Return the (x, y) coordinate for the center point of the cell that contains the specified text.  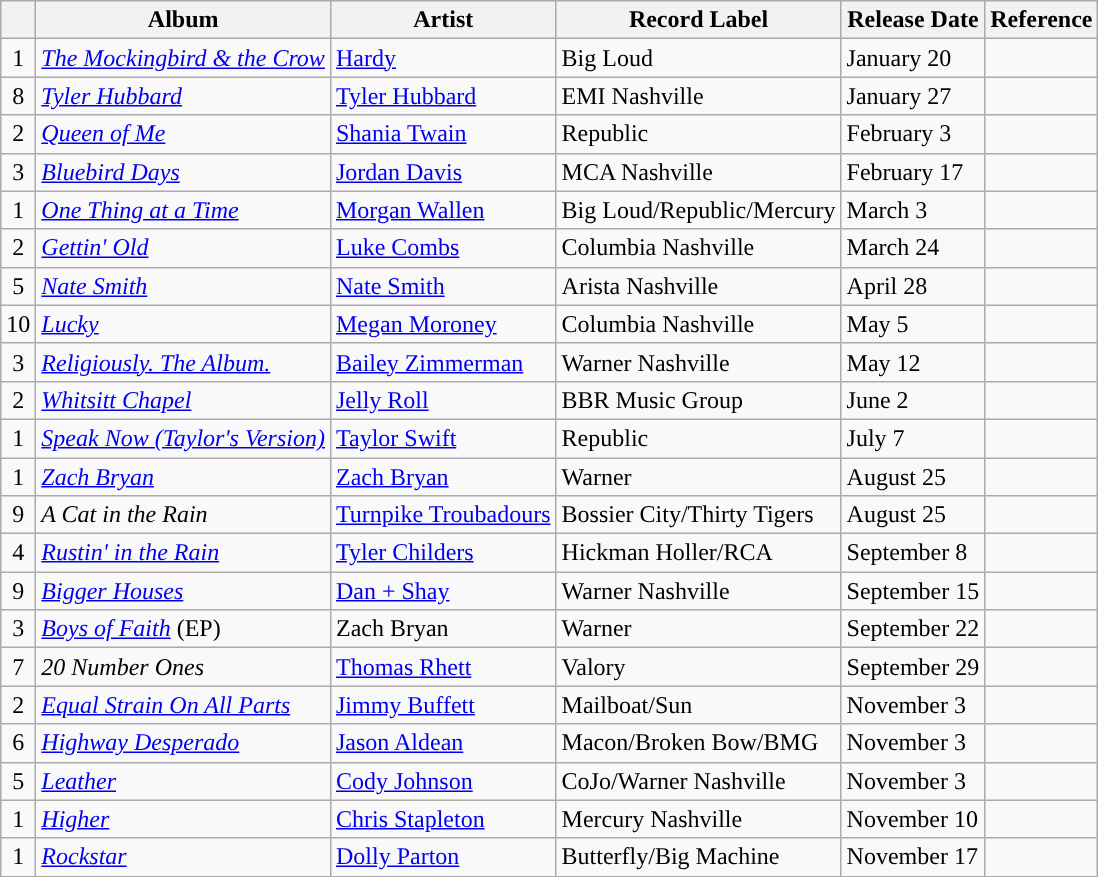
May 5 (913, 324)
Mercury Nashville (698, 819)
Bossier City/Thirty Tigers (698, 515)
Bailey Zimmerman (443, 362)
February 17 (913, 172)
Thomas Rhett (443, 667)
MCA Nashville (698, 172)
Big Loud/Republic/Mercury (698, 210)
Bigger Houses (184, 591)
Leather (184, 781)
June 2 (913, 400)
Macon/Broken Bow/BMG (698, 743)
Shania Twain (443, 134)
Luke Combs (443, 248)
Lucky (184, 324)
Queen of Me (184, 134)
Turnpike Troubadours (443, 515)
September 15 (913, 591)
January 20 (913, 58)
4 (18, 553)
Album (184, 20)
March 3 (913, 210)
BBR Music Group (698, 400)
Reference (1042, 20)
EMI Nashville (698, 96)
November 17 (913, 857)
Religiously. The Album. (184, 362)
Bluebird Days (184, 172)
Boys of Faith (EP) (184, 629)
Rockstar (184, 857)
Morgan Wallen (443, 210)
Jordan Davis (443, 172)
One Thing at a Time (184, 210)
Gettin' Old (184, 248)
Dolly Parton (443, 857)
Butterfly/Big Machine (698, 857)
Tyler Childers (443, 553)
February 3 (913, 134)
Higher (184, 819)
Hardy (443, 58)
A Cat in the Rain (184, 515)
September 8 (913, 553)
Jason Aldean (443, 743)
Valory (698, 667)
April 28 (913, 286)
Arista Nashville (698, 286)
Taylor Swift (443, 438)
July 7 (913, 438)
September 29 (913, 667)
September 22 (913, 629)
Jimmy Buffett (443, 705)
Jelly Roll (443, 400)
January 27 (913, 96)
CoJo/Warner Nashville (698, 781)
10 (18, 324)
Cody Johnson (443, 781)
Mailboat/Sun (698, 705)
Big Loud (698, 58)
6 (18, 743)
Whitsitt Chapel (184, 400)
May 12 (913, 362)
20 Number Ones (184, 667)
The Mockingbird & the Crow (184, 58)
Speak Now (Taylor's Version) (184, 438)
Record Label (698, 20)
Highway Desperado (184, 743)
Megan Moroney (443, 324)
March 24 (913, 248)
Chris Stapleton (443, 819)
November 10 (913, 819)
Equal Strain On All Parts (184, 705)
Artist (443, 20)
Hickman Holler/RCA (698, 553)
Rustin' in the Rain (184, 553)
8 (18, 96)
Release Date (913, 20)
Dan + Shay (443, 591)
7 (18, 667)
